Capture the cell that displays the provided text and extract its (X, Y) central coordinate. 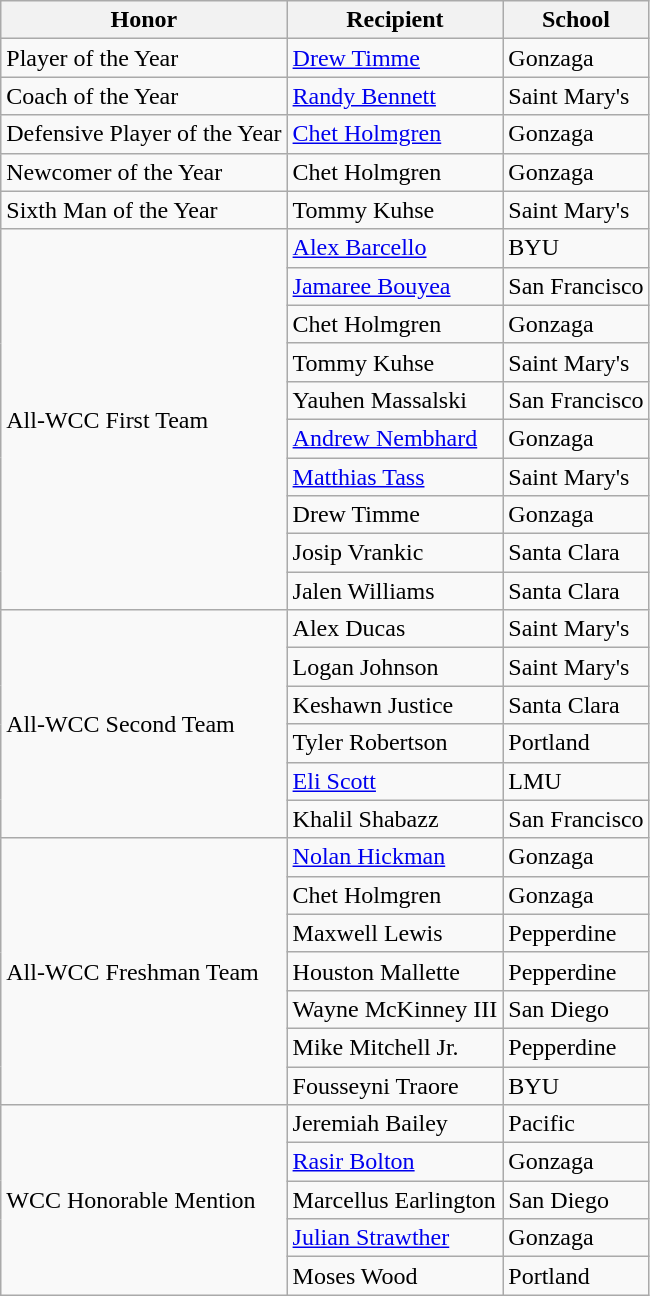
Sixth Man of the Year (144, 210)
Eli Scott (395, 781)
Coach of the Year (144, 96)
School (576, 20)
Newcomer of the Year (144, 172)
Jamaree Bouyea (395, 286)
Marcellus Earlington (395, 1200)
All-WCC Freshman Team (144, 971)
Julian Strawther (395, 1238)
Yauhen Massalski (395, 400)
Fousseyni Traore (395, 1085)
All-WCC First Team (144, 420)
Honor (144, 20)
Jalen Williams (395, 591)
Randy Bennett (395, 96)
Defensive Player of the Year (144, 134)
Josip Vrankic (395, 553)
Maxwell Lewis (395, 933)
Alex Ducas (395, 629)
Pacific (576, 1124)
WCC Honorable Mention (144, 1200)
Khalil Shabazz (395, 819)
Jeremiah Bailey (395, 1124)
Matthias Tass (395, 477)
Keshawn Justice (395, 705)
Moses Wood (395, 1276)
Mike Mitchell Jr. (395, 1047)
Andrew Nembhard (395, 438)
Player of the Year (144, 58)
Alex Barcello (395, 248)
Rasir Bolton (395, 1162)
Houston Mallette (395, 971)
Tyler Robertson (395, 743)
LMU (576, 781)
Nolan Hickman (395, 857)
Logan Johnson (395, 667)
Wayne McKinney III (395, 1009)
Recipient (395, 20)
All-WCC Second Team (144, 724)
